Find where the given text appears and provide that cell's center as [x, y] coordinate. 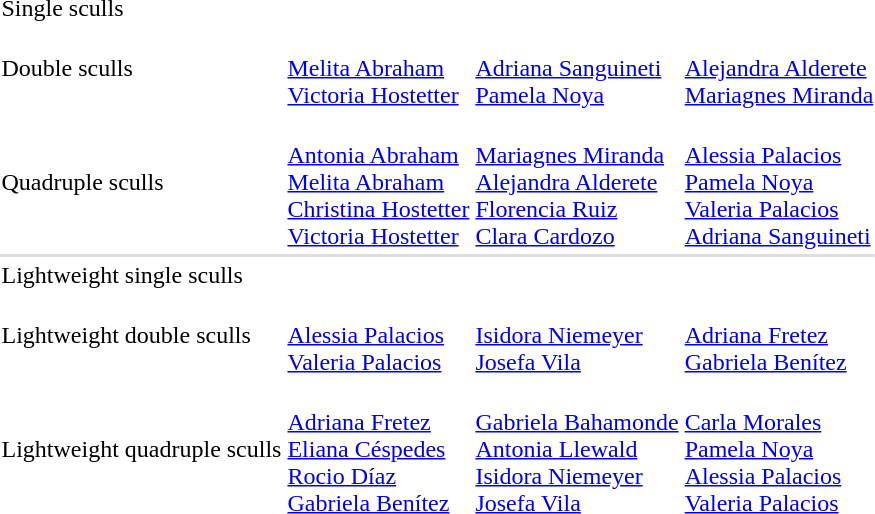
Adriana FretezGabriela Benítez [779, 335]
Mariagnes MirandaAlejandra AldereteFlorencia RuizClara Cardozo [577, 182]
Melita AbrahamVictoria Hostetter [378, 68]
Adriana SanguinetiPamela Noya [577, 68]
Lightweight double sculls [142, 335]
Isidora NiemeyerJosefa Vila [577, 335]
Double sculls [142, 68]
Alessia PalaciosValeria Palacios [378, 335]
Alessia PalaciosPamela NoyaValeria PalaciosAdriana Sanguineti [779, 182]
Alejandra AldereteMariagnes Miranda [779, 68]
Quadruple sculls [142, 182]
Lightweight single sculls [142, 275]
Antonia AbrahamMelita AbrahamChristina HostetterVictoria Hostetter [378, 182]
